Output the (x, y) coordinate of the center of the cell containing the given text.  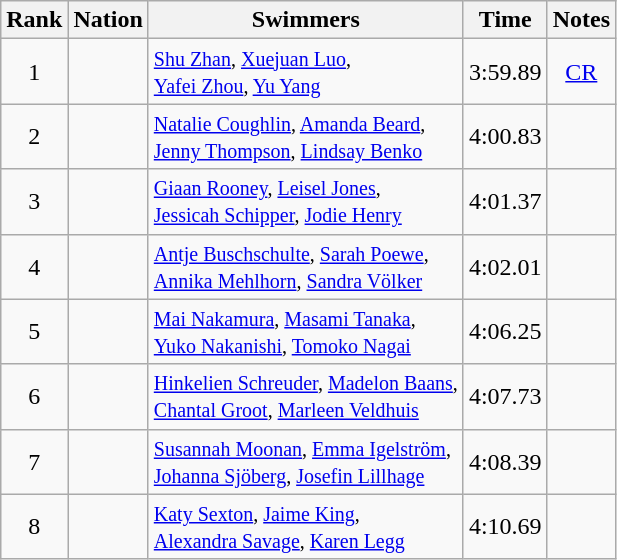
Hinkelien Schreuder, Madelon Baans, Chantal Groot, Marleen Veldhuis (306, 396)
3 (34, 202)
4:02.01 (505, 266)
2 (34, 136)
4:08.39 (505, 462)
Natalie Coughlin, Amanda Beard, Jenny Thompson, Lindsay Benko (306, 136)
Time (505, 20)
4:01.37 (505, 202)
Susannah Moonan, Emma Igelström, Johanna Sjöberg, Josefin Lillhage (306, 462)
5 (34, 332)
Swimmers (306, 20)
4 (34, 266)
Katy Sexton, Jaime King, Alexandra Savage, Karen Legg (306, 526)
4:00.83 (505, 136)
Rank (34, 20)
CR (581, 72)
1 (34, 72)
Antje Buschschulte, Sarah Poewe, Annika Mehlhorn, Sandra Völker (306, 266)
4:10.69 (505, 526)
4:06.25 (505, 332)
Nation (108, 20)
Mai Nakamura, Masami Tanaka, Yuko Nakanishi, Tomoko Nagai (306, 332)
3:59.89 (505, 72)
4:07.73 (505, 396)
6 (34, 396)
Giaan Rooney, Leisel Jones, Jessicah Schipper, Jodie Henry (306, 202)
8 (34, 526)
Shu Zhan, Xuejuan Luo, Yafei Zhou, Yu Yang (306, 72)
Notes (581, 20)
7 (34, 462)
